From the cell containing the given text, extract its center point as (x, y) coordinate. 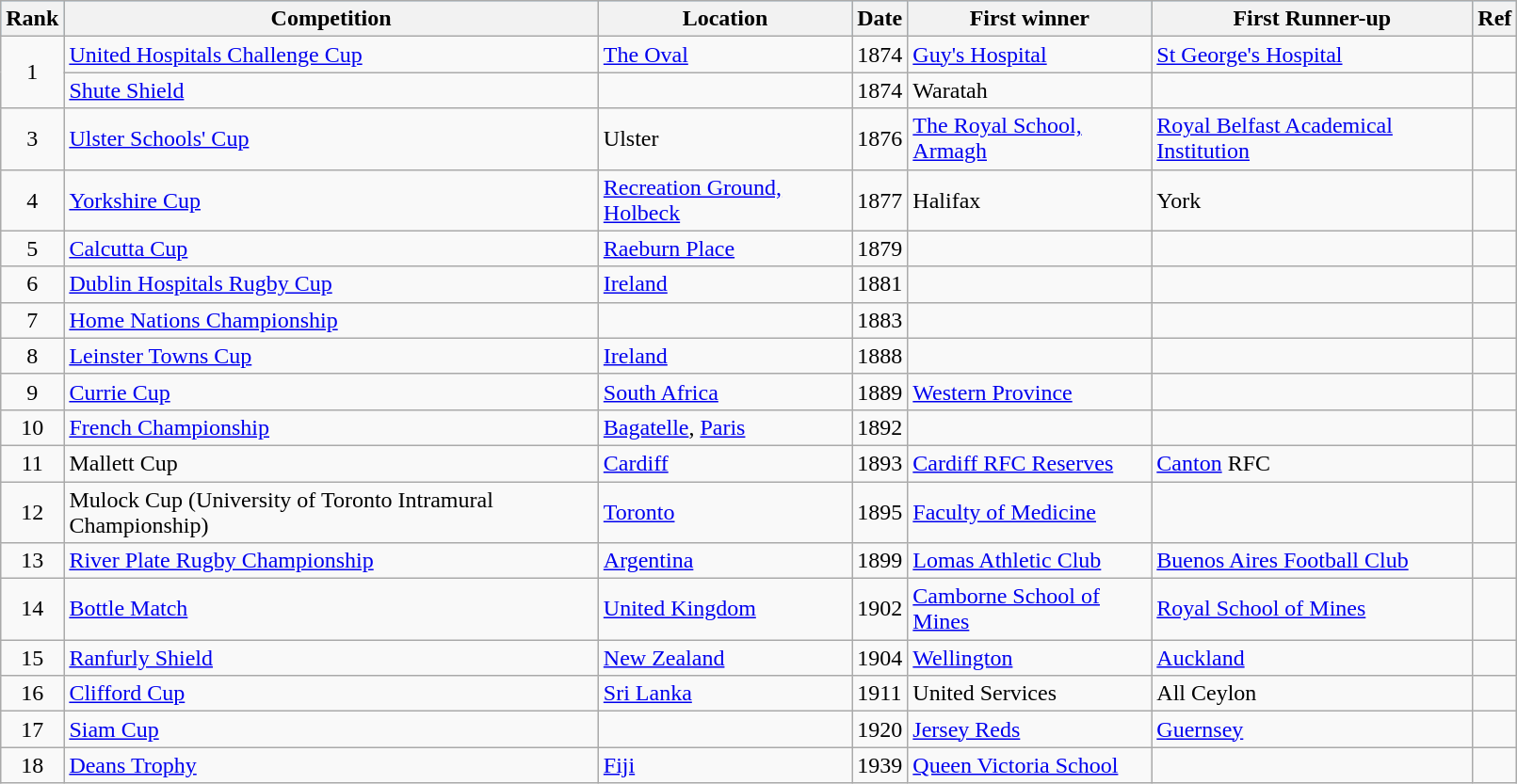
Location (725, 19)
Bottle Match (331, 610)
Fiji (725, 765)
Shute Shield (331, 90)
Calcutta Cup (331, 248)
Deans Trophy (331, 765)
Jersey Reds (1030, 729)
1879 (880, 248)
Buenos Aires Football Club (1313, 561)
1939 (880, 765)
1889 (880, 392)
River Plate Rugby Championship (331, 561)
Wellington (1030, 658)
Waratah (1030, 90)
Siam Cup (331, 729)
New Zealand (725, 658)
1877 (880, 200)
15 (32, 658)
1902 (880, 610)
1899 (880, 561)
1888 (880, 356)
All Ceylon (1313, 694)
Queen Victoria School (1030, 765)
10 (32, 427)
6 (32, 284)
Camborne School of Mines (1030, 610)
French Championship (331, 427)
1895 (880, 512)
South Africa (725, 392)
United Kingdom (725, 610)
Toronto (725, 512)
Ulster Schools' Cup (331, 139)
United Hospitals Challenge Cup (331, 55)
The Oval (725, 55)
Bagatelle, Paris (725, 427)
1920 (880, 729)
Mallett Cup (331, 463)
1883 (880, 320)
Guy's Hospital (1030, 55)
9 (32, 392)
1893 (880, 463)
Competition (331, 19)
1876 (880, 139)
Clifford Cup (331, 694)
3 (32, 139)
1 (32, 72)
Royal Belfast Academical Institution (1313, 139)
1881 (880, 284)
17 (32, 729)
Halifax (1030, 200)
Date (880, 19)
4 (32, 200)
Royal School of Mines (1313, 610)
13 (32, 561)
8 (32, 356)
Raeburn Place (725, 248)
Currie Cup (331, 392)
Lomas Athletic Club (1030, 561)
1892 (880, 427)
18 (32, 765)
Sri Lanka (725, 694)
12 (32, 512)
Leinster Towns Cup (331, 356)
5 (32, 248)
Canton RFC (1313, 463)
14 (32, 610)
Yorkshire Cup (331, 200)
Ranfurly Shield (331, 658)
7 (32, 320)
The Royal School, Armagh (1030, 139)
Faculty of Medicine (1030, 512)
Ref (1495, 19)
Western Province (1030, 392)
Home Nations Championship (331, 320)
United Services (1030, 694)
1904 (880, 658)
16 (32, 694)
1911 (880, 694)
Recreation Ground, Holbeck (725, 200)
Rank (32, 19)
Argentina (725, 561)
Guernsey (1313, 729)
Cardiff RFC Reserves (1030, 463)
St George's Hospital (1313, 55)
Dublin Hospitals Rugby Cup (331, 284)
Auckland (1313, 658)
York (1313, 200)
First winner (1030, 19)
First Runner-up (1313, 19)
Ulster (725, 139)
11 (32, 463)
Cardiff (725, 463)
Mulock Cup (University of Toronto Intramural Championship) (331, 512)
